Capture the cell that displays the provided text and extract its [x, y] central coordinate. 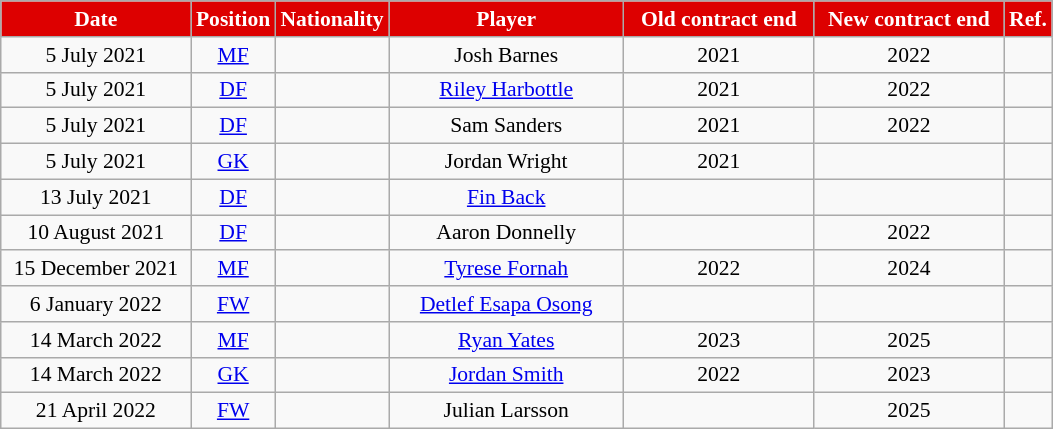
Riley Harbottle [506, 90]
Old contract end [719, 19]
15 December 2021 [96, 269]
Fin Back [506, 197]
Tyrese Fornah [506, 269]
Sam Sanders [506, 126]
Julian Larsson [506, 411]
Nationality [332, 19]
10 August 2021 [96, 233]
Detlef Esapa Osong [506, 304]
Position [233, 19]
13 July 2021 [96, 197]
Ref. [1028, 19]
Josh Barnes [506, 55]
Player [506, 19]
Date [96, 19]
6 January 2022 [96, 304]
Ryan Yates [506, 340]
Jordan Wright [506, 162]
Aaron Donnelly [506, 233]
2024 [909, 269]
21 April 2022 [96, 411]
New contract end [909, 19]
Jordan Smith [506, 375]
